Output the [X, Y] coordinate of the center of the cell containing the given text.  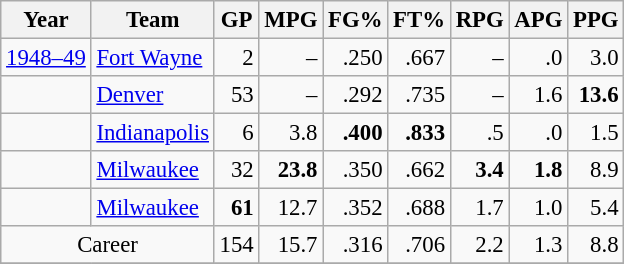
2 [236, 58]
.250 [356, 58]
1.0 [538, 208]
3.4 [480, 170]
23.8 [291, 170]
.292 [356, 95]
5.4 [596, 208]
15.7 [291, 245]
MPG [291, 20]
Career [108, 245]
Team [152, 20]
3.8 [291, 133]
154 [236, 245]
PPG [596, 20]
1.7 [480, 208]
Year [46, 20]
1.5 [596, 133]
FT% [420, 20]
3.0 [596, 58]
1.3 [538, 245]
RPG [480, 20]
Fort Wayne [152, 58]
1.6 [538, 95]
.352 [356, 208]
1.8 [538, 170]
Denver [152, 95]
.735 [420, 95]
.400 [356, 133]
53 [236, 95]
13.6 [596, 95]
8.8 [596, 245]
GP [236, 20]
APG [538, 20]
32 [236, 170]
61 [236, 208]
.833 [420, 133]
.5 [480, 133]
.350 [356, 170]
12.7 [291, 208]
6 [236, 133]
8.9 [596, 170]
.662 [420, 170]
.688 [420, 208]
.667 [420, 58]
.706 [420, 245]
FG% [356, 20]
.316 [356, 245]
2.2 [480, 245]
Indianapolis [152, 133]
1948–49 [46, 58]
